Identify which cell holds the provided text, then report its [x, y] central coordinate. 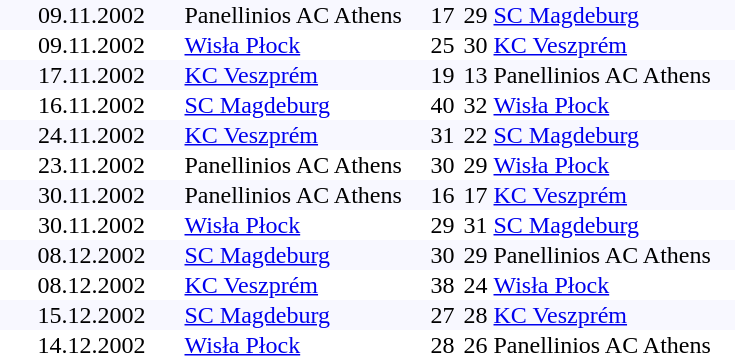
17.11.2002 [92, 75]
24.11.2002 [92, 135]
24 [476, 285]
19 [442, 75]
13 [476, 75]
23.11.2002 [92, 165]
28 [476, 315]
22 [476, 135]
27 [442, 315]
15.12.2002 [92, 315]
16 [442, 195]
32 [476, 105]
38 [442, 285]
16.11.2002 [92, 105]
40 [442, 105]
25 [442, 45]
